Pinpoint the cell where the given text exists, returning its (X, Y) midpoint coordinate. 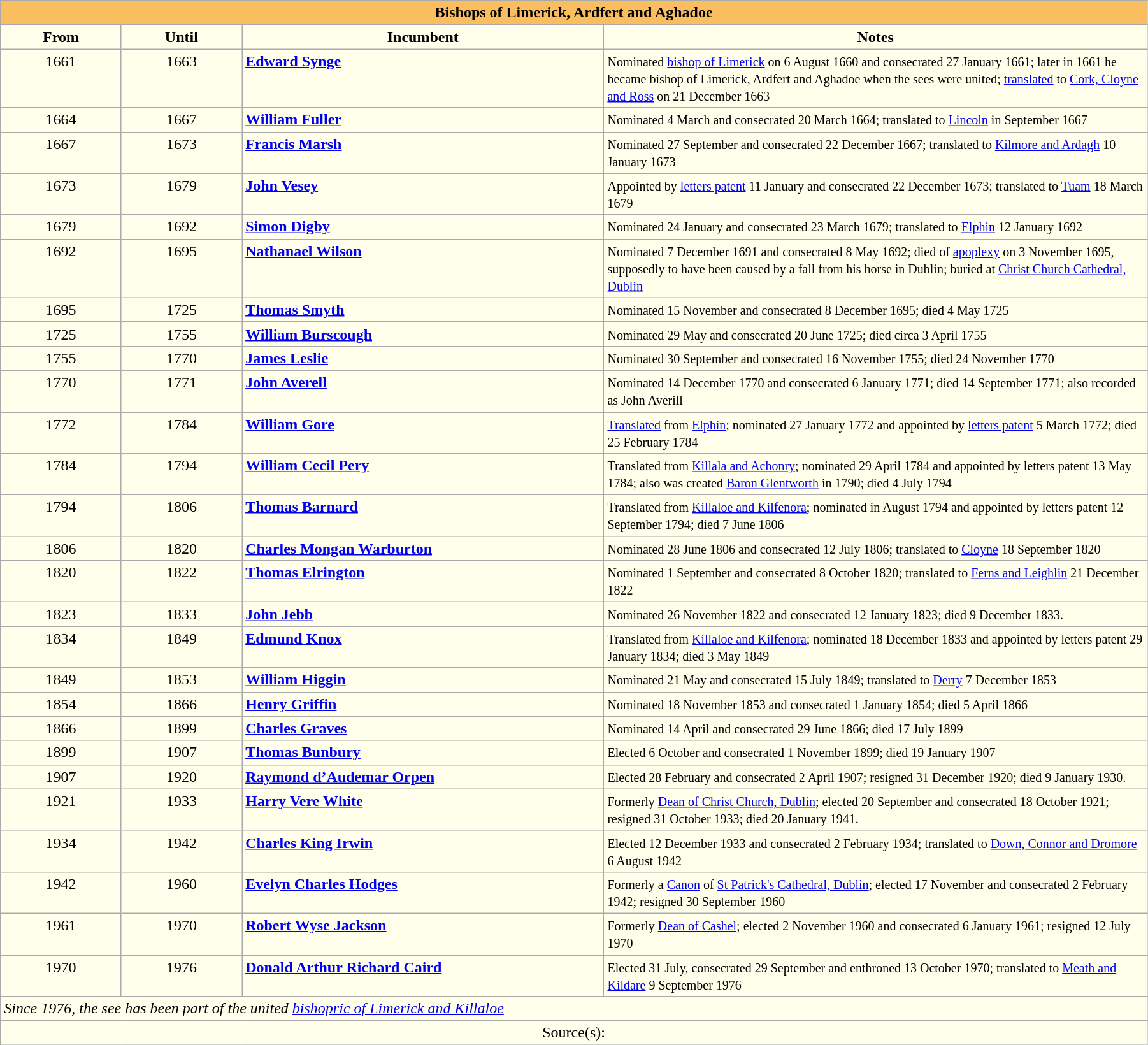
1823 (61, 614)
1853 (181, 680)
Elected 6 October and consecrated 1 November 1899; died 19 January 1907 (875, 753)
1976 (181, 975)
Bishops of Limerick, Ardfert and Aghadoe (574, 13)
1921 (61, 809)
From (61, 37)
William Burscough (423, 334)
Translated from Killaloe and Kilfenora; nominated in August 1794 and appointed by letters patent 12 September 1794; died 7 June 1806 (875, 516)
1833 (181, 614)
Nominated 1 September and consecrated 8 October 1820; translated to Ferns and Leighlin 21 December 1822 (875, 581)
Nominated 14 December 1770 and consecrated 6 January 1771; died 14 September 1771; also recorded as John Averill (875, 391)
1961 (61, 934)
Simon Digby (423, 227)
Nominated 30 September and consecrated 16 November 1755; died 24 November 1770 (875, 358)
Charles Graves (423, 728)
Donald Arthur Richard Caird (423, 975)
Edmund Knox (423, 647)
Translated from Killaloe and Kilfenora; nominated 18 December 1833 and appointed by letters patent 29 January 1834; died 3 May 1849 (875, 647)
Thomas Barnard (423, 516)
Appointed by letters patent 11 January and consecrated 22 December 1673; translated to Tuam 18 March 1679 (875, 194)
William Gore (423, 432)
Elected 28 February and consecrated 2 April 1907; resigned 31 December 1920; died 9 January 1930. (875, 777)
Formerly a Canon of St Patrick's Cathedral, Dublin; elected 17 November and consecrated 2 February 1942; resigned 30 September 1960 (875, 892)
Edward Synge (423, 78)
Translated from Elphin; nominated 27 January 1772 and appointed by letters patent 5 March 1772; died 25 February 1784 (875, 432)
Charles Mongan Warburton (423, 549)
Henry Griffin (423, 704)
Until (181, 37)
John Averell (423, 391)
Thomas Bunbury (423, 753)
1960 (181, 892)
1933 (181, 809)
Source(s): (574, 1033)
Nominated 26 November 1822 and consecrated 12 January 1823; died 9 December 1833. (875, 614)
Nominated 18 November 1853 and consecrated 1 January 1854; died 5 April 1866 (875, 704)
Nominated 15 November and consecrated 8 December 1695; died 4 May 1725 (875, 310)
Nominated 29 May and consecrated 20 June 1725; died circa 3 April 1755 (875, 334)
Nominated 27 September and consecrated 22 December 1667; translated to Kilmore and Ardagh 10 January 1673 (875, 153)
Formerly Dean of Christ Church, Dublin; elected 20 September and consecrated 18 October 1921; resigned 31 October 1933; died 20 January 1941. (875, 809)
Robert Wyse Jackson (423, 934)
Francis Marsh (423, 153)
1822 (181, 581)
Thomas Elrington (423, 581)
William Fuller (423, 120)
Notes (875, 37)
Nominated 14 April and consecrated 29 June 1866; died 17 July 1899 (875, 728)
Nominated 28 June 1806 and consecrated 12 July 1806; translated to Cloyne 18 September 1820 (875, 549)
1664 (61, 120)
William Cecil Pery (423, 474)
Nominated 21 May and consecrated 15 July 1849; translated to Derry 7 December 1853 (875, 680)
1934 (61, 851)
Elected 31 July, consecrated 29 September and enthroned 13 October 1970; translated to Meath and Kildare 9 September 1976 (875, 975)
Raymond d’Audemar Orpen (423, 777)
Nathanael Wilson (423, 268)
Incumbent (423, 37)
1834 (61, 647)
1661 (61, 78)
1772 (61, 432)
William Higgin (423, 680)
Nominated 4 March and consecrated 20 March 1664; translated to Lincoln in September 1667 (875, 120)
1771 (181, 391)
Elected 12 December 1933 and consecrated 2 February 1934; translated to Down, Connor and Dromore 6 August 1942 (875, 851)
Since 1976, the see has been part of the united bishopric of Limerick and Killaloe (574, 1009)
John Jebb (423, 614)
Thomas Smyth (423, 310)
1854 (61, 704)
1920 (181, 777)
John Vesey (423, 194)
Formerly Dean of Cashel; elected 2 November 1960 and consecrated 6 January 1961; resigned 12 July 1970 (875, 934)
Charles King Irwin (423, 851)
Evelyn Charles Hodges (423, 892)
Harry Vere White (423, 809)
Nominated 24 January and consecrated 23 March 1679; translated to Elphin 12 January 1692 (875, 227)
James Leslie (423, 358)
1663 (181, 78)
